Detect which cell encompasses the target text, then output its [X, Y] center coordinate. 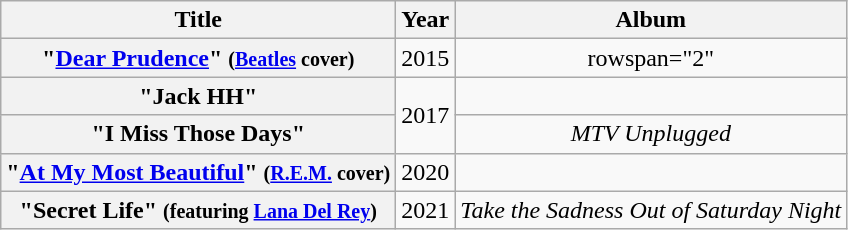
2017 [426, 115]
2020 [426, 172]
"Jack HH" [198, 96]
rowspan="2" [651, 58]
Year [426, 20]
Album [651, 20]
Title [198, 20]
"Secret Life" (featuring Lana Del Rey) [198, 210]
"Dear Prudence" (Beatles cover) [198, 58]
2021 [426, 210]
"I Miss Those Days" [198, 134]
2015 [426, 58]
"At My Most Beautiful" (R.E.M. cover) [198, 172]
MTV Unplugged [651, 134]
Take the Sadness Out of Saturday Night [651, 210]
